Return [X, Y] of the center of cell containing provided text 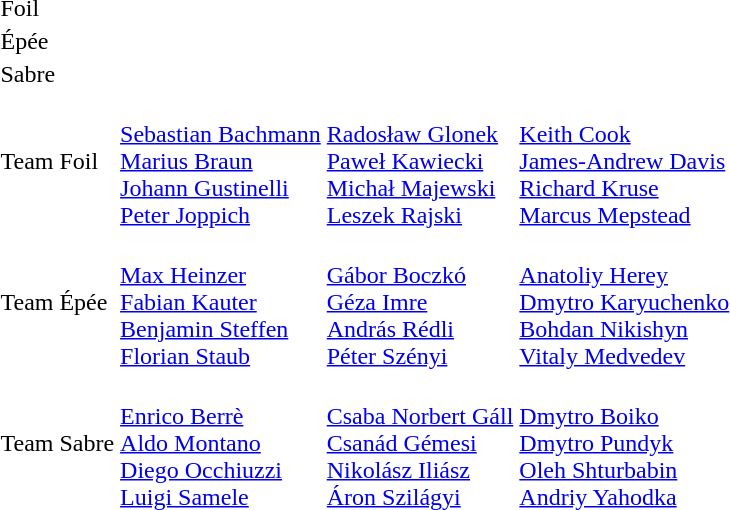
Gábor BoczkóGéza ImreAndrás RédliPéter Szényi [420, 302]
Radosław GlonekPaweł KawieckiMichał MajewskiLeszek Rajski [420, 161]
Max HeinzerFabian KauterBenjamin SteffenFlorian Staub [221, 302]
Sebastian BachmannMarius BraunJohann GustinelliPeter Joppich [221, 161]
